Find where the given text appears and provide that cell's center as (x, y) coordinate. 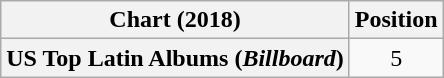
5 (396, 58)
Position (396, 20)
US Top Latin Albums (Billboard) (176, 58)
Chart (2018) (176, 20)
